Determine the [x, y] coordinate at the center of the cell enclosing the given text.  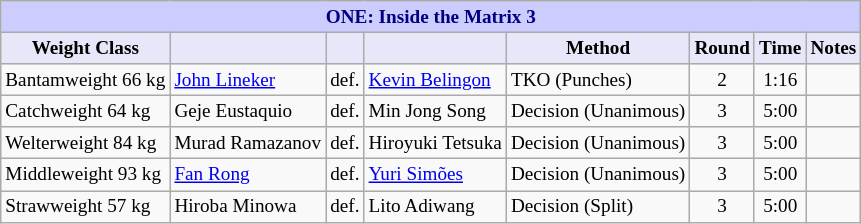
John Lineker [248, 80]
Hiroyuki Tetsuka [435, 143]
Round [722, 48]
Notes [834, 48]
Kevin Belingon [435, 80]
Catchweight 64 kg [86, 111]
ONE: Inside the Matrix 3 [431, 17]
2 [722, 80]
Time [780, 48]
Bantamweight 66 kg [86, 80]
Hiroba Minowa [248, 206]
1:16 [780, 80]
Method [598, 48]
Strawweight 57 kg [86, 206]
Welterweight 84 kg [86, 143]
Geje Eustaquio [248, 111]
Decision (Split) [598, 206]
TKO (Punches) [598, 80]
Middleweight 93 kg [86, 175]
Murad Ramazanov [248, 143]
Min Jong Song [435, 111]
Fan Rong [248, 175]
Weight Class [86, 48]
Yuri Simões [435, 175]
Lito Adiwang [435, 206]
